Find where the given text appears and provide that cell's center as (x, y) coordinate. 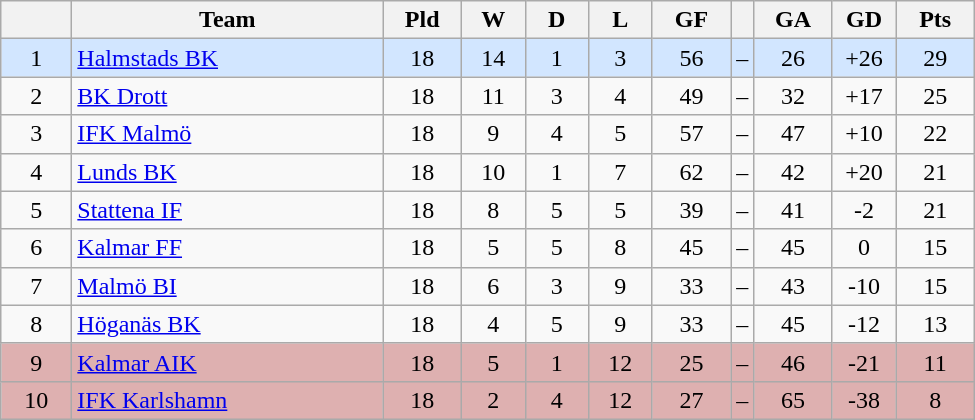
IFK Karlshamn (228, 400)
-10 (864, 286)
22 (936, 134)
27 (692, 400)
IFK Malmö (228, 134)
26 (794, 58)
62 (692, 172)
-12 (864, 324)
-38 (864, 400)
Höganäs BK (228, 324)
Malmö BI (228, 286)
Lunds BK (228, 172)
56 (692, 58)
Kalmar FF (228, 248)
Team (228, 20)
+20 (864, 172)
Kalmar AIK (228, 362)
0 (864, 248)
GA (794, 20)
BK Drott (228, 96)
-2 (864, 210)
Stattena IF (228, 210)
Halmstads BK (228, 58)
W (493, 20)
41 (794, 210)
46 (794, 362)
32 (794, 96)
29 (936, 58)
49 (692, 96)
47 (794, 134)
-21 (864, 362)
39 (692, 210)
13 (936, 324)
Pts (936, 20)
14 (493, 58)
L (621, 20)
57 (692, 134)
GF (692, 20)
42 (794, 172)
GD (864, 20)
Pld (422, 20)
+26 (864, 58)
+17 (864, 96)
65 (794, 400)
D (557, 20)
+10 (864, 134)
43 (794, 286)
